Extract the [X, Y] coordinate from the center of the cell holding the provided text.  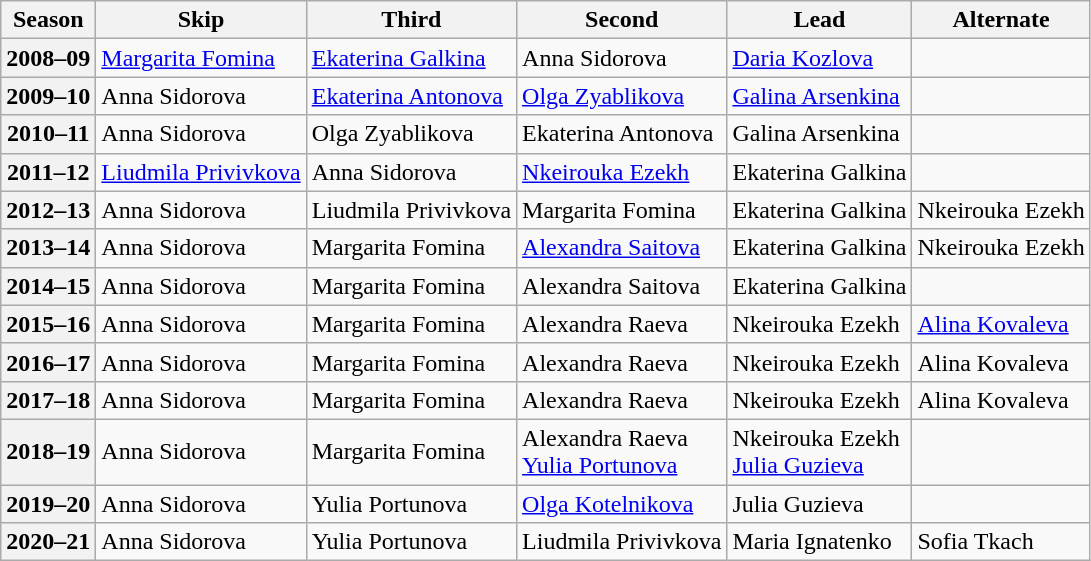
Daria Kozlova [820, 58]
2009–10 [48, 96]
Maria Ignatenko [820, 542]
Season [48, 20]
2019–20 [48, 503]
2020–21 [48, 542]
2012–13 [48, 210]
Nkeirouka Ezekh Julia Guzieva [820, 452]
2016–17 [48, 362]
2013–14 [48, 248]
Second [622, 20]
2014–15 [48, 286]
2010–11 [48, 134]
2015–16 [48, 324]
Alternate [1001, 20]
2018–19 [48, 452]
Third [411, 20]
Skip [201, 20]
2017–18 [48, 400]
Julia Guzieva [820, 503]
Sofia Tkach [1001, 542]
2011–12 [48, 172]
Lead [820, 20]
2008–09 [48, 58]
Olga Kotelnikova [622, 503]
Alexandra Raeva Yulia Portunova [622, 452]
